Capture the cell that displays the provided text and extract its (x, y) central coordinate. 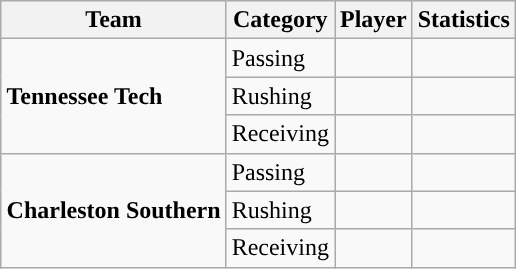
Team (114, 20)
Player (373, 20)
Charleston Southern (114, 210)
Category (280, 20)
Statistics (464, 20)
Tennessee Tech (114, 96)
